Capture the cell that displays the provided text and extract its (X, Y) central coordinate. 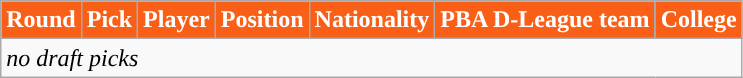
Position (262, 20)
Nationality (372, 20)
Player (177, 20)
PBA D-League team (545, 20)
Round (41, 20)
College (698, 20)
no draft picks (372, 58)
Pick (109, 20)
